Identify which cell holds the provided text, then report its (x, y) central coordinate. 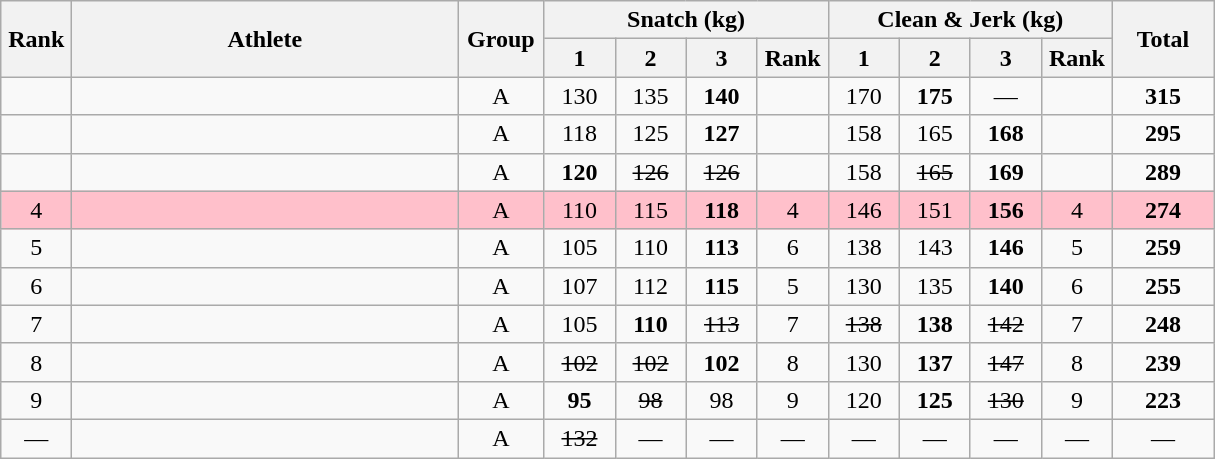
143 (934, 248)
274 (1162, 210)
127 (722, 134)
170 (864, 96)
259 (1162, 248)
255 (1162, 286)
95 (580, 400)
168 (1006, 134)
Athlete (265, 39)
248 (1162, 324)
315 (1162, 96)
289 (1162, 172)
223 (1162, 400)
156 (1006, 210)
107 (580, 286)
Clean & Jerk (kg) (970, 20)
147 (1006, 362)
132 (580, 438)
151 (934, 210)
112 (650, 286)
175 (934, 96)
Total (1162, 39)
169 (1006, 172)
142 (1006, 324)
295 (1162, 134)
Group (501, 39)
Snatch (kg) (686, 20)
137 (934, 362)
239 (1162, 362)
